Output the [x, y] coordinate of the center of the cell containing the given text.  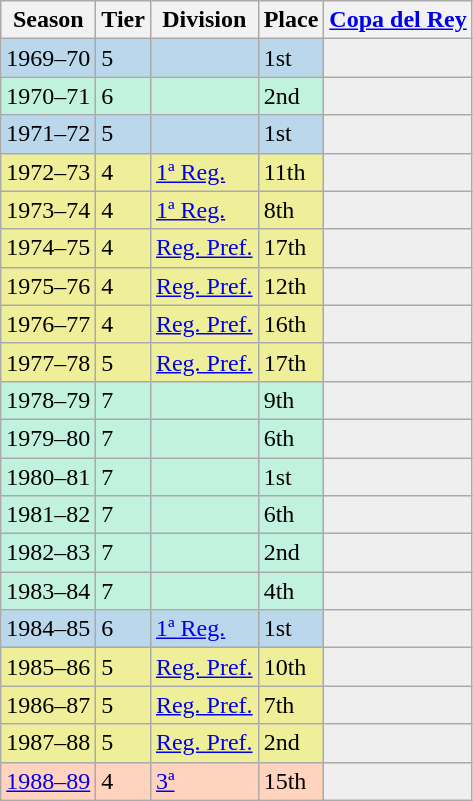
1970–71 [48, 96]
Copa del Rey [398, 20]
1982–83 [48, 553]
1969–70 [48, 58]
1974–75 [48, 248]
1984–85 [48, 629]
1978–79 [48, 400]
1971–72 [48, 134]
1977–78 [48, 362]
1988–89 [48, 781]
11th [291, 172]
1976–77 [48, 324]
3ª [204, 781]
1983–84 [48, 591]
1973–74 [48, 210]
1980–81 [48, 477]
Season [48, 20]
8th [291, 210]
4th [291, 591]
12th [291, 286]
1972–73 [48, 172]
10th [291, 667]
1981–82 [48, 515]
1979–80 [48, 438]
1987–88 [48, 743]
Division [204, 20]
Place [291, 20]
1975–76 [48, 286]
16th [291, 324]
7th [291, 705]
Tier [124, 20]
15th [291, 781]
1985–86 [48, 667]
9th [291, 400]
1986–87 [48, 705]
